Determine the [X, Y] coordinate at the center of the cell enclosing the given text.  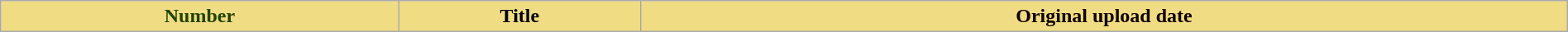
Number [200, 16]
Original upload date [1105, 16]
Title [519, 16]
